From the cell containing the given text, extract its center point as (x, y) coordinate. 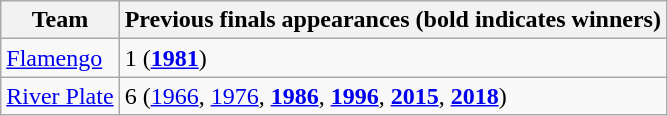
River Plate (60, 96)
6 (1966, 1976, 1986, 1996, 2015, 2018) (392, 96)
Flamengo (60, 58)
Previous finals appearances (bold indicates winners) (392, 20)
Team (60, 20)
1 (1981) (392, 58)
